Capture the cell that displays the provided text and extract its (x, y) central coordinate. 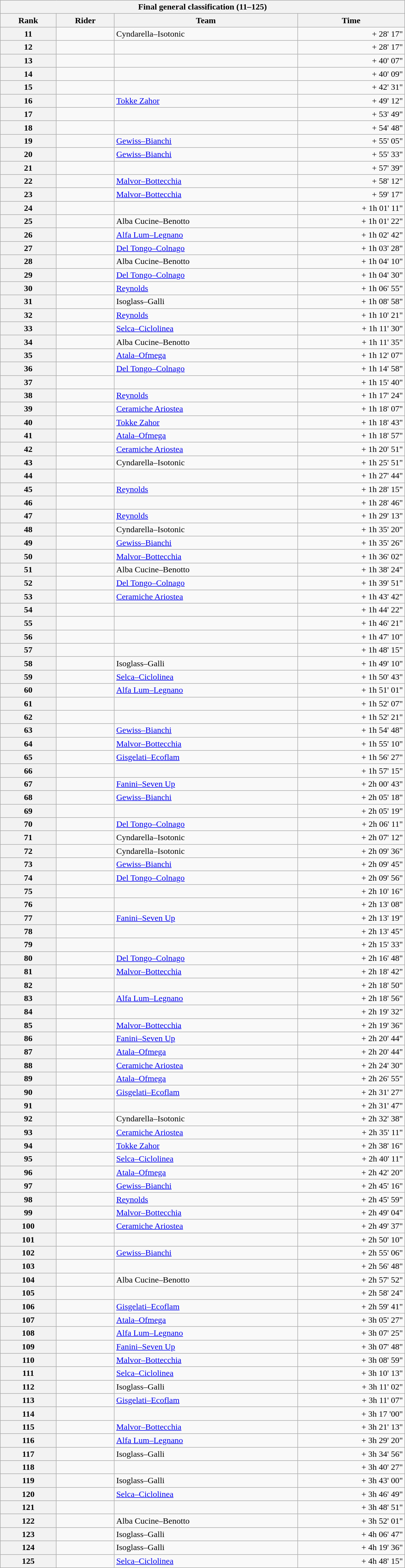
+ 2h 55' 06" (351, 1253)
Team (206, 20)
106 (28, 1306)
43 (28, 462)
+ 2h 00' 43" (351, 784)
46 (28, 503)
+ 1h 25' 51" (351, 462)
+ 2h 45' 59" (351, 1199)
40 (28, 422)
Final general classification (11–125) (202, 7)
+ 1h 52' 07" (351, 704)
122 (28, 1521)
45 (28, 489)
61 (28, 704)
121 (28, 1507)
125 (28, 1561)
+ 2h 05' 18" (351, 797)
+ 40' 07" (351, 61)
+ 1h 18' 57" (351, 436)
29 (28, 275)
+ 2h 19' 32" (351, 1012)
+ 59' 17" (351, 195)
49 (28, 543)
32 (28, 315)
+ 2h 19' 36" (351, 1025)
101 (28, 1239)
119 (28, 1481)
+ 3h 40' 27" (351, 1467)
+ 2h 18' 56" (351, 998)
83 (28, 998)
88 (28, 1065)
+ 1h 35' 26" (351, 543)
86 (28, 1039)
+ 1h 02' 42" (351, 235)
+ 4h 19' 36" (351, 1548)
+ 3h 46' 49" (351, 1494)
111 (28, 1373)
+ 57' 39" (351, 168)
+ 1h 18' 07" (351, 409)
84 (28, 1012)
87 (28, 1052)
+ 1h 20' 51" (351, 449)
92 (28, 1119)
70 (28, 824)
+ 2h 13' 08" (351, 905)
117 (28, 1454)
+ 1h 43' 42" (351, 597)
81 (28, 971)
124 (28, 1548)
+ 53' 49" (351, 114)
+ 1h 28' 15" (351, 489)
26 (28, 235)
13 (28, 61)
73 (28, 864)
108 (28, 1333)
16 (28, 101)
28 (28, 262)
107 (28, 1320)
+ 1h 47' 10" (351, 637)
+ 2h 32' 38" (351, 1119)
33 (28, 328)
105 (28, 1293)
+ 3h 10' 13" (351, 1373)
+ 1h 49' 10" (351, 663)
94 (28, 1146)
+ 1h 56' 27" (351, 757)
+ 1h 03' 28" (351, 248)
Rider (85, 20)
+ 3h 07' 48" (351, 1347)
64 (28, 744)
71 (28, 838)
+ 1h 15' 40" (351, 382)
110 (28, 1360)
22 (28, 181)
115 (28, 1427)
104 (28, 1280)
+ 1h 39' 51" (351, 583)
38 (28, 396)
76 (28, 905)
120 (28, 1494)
+ 2h 13' 19" (351, 918)
+ 1h 12' 07" (351, 355)
54 (28, 610)
+ 1h 51' 01" (351, 690)
+ 2h 09' 56" (351, 878)
+ 1h 10' 21" (351, 315)
62 (28, 717)
+ 2h 57' 52" (351, 1280)
+ 1h 38' 24" (351, 569)
80 (28, 958)
+ 2h 31' 47" (351, 1106)
85 (28, 1025)
+ 1h 54' 48" (351, 730)
+ 4h 48' 15" (351, 1561)
+ 1h 48' 15" (351, 650)
+ 42' 31" (351, 87)
44 (28, 476)
+ 3h 05' 27" (351, 1320)
11 (28, 34)
27 (28, 248)
+ 40' 09" (351, 74)
+ 2h 35' 11" (351, 1132)
41 (28, 436)
+ 3h 34' 56" (351, 1454)
+ 3h 21' 13" (351, 1427)
+ 1h 18' 43" (351, 422)
+ 3h 48' 51" (351, 1507)
+ 1h 08' 58" (351, 302)
+ 2h 06' 11" (351, 824)
+ 1h 11' 35" (351, 342)
+ 2h 59' 41" (351, 1306)
72 (28, 851)
+ 2h 50' 10" (351, 1239)
69 (28, 811)
+ 54' 48" (351, 127)
66 (28, 770)
116 (28, 1440)
+ 1h 52' 21" (351, 717)
+ 1h 36' 02" (351, 556)
36 (28, 369)
+ 2h 31' 27" (351, 1092)
67 (28, 784)
123 (28, 1534)
+ 2h 16' 48" (351, 958)
57 (28, 650)
+ 2h 09' 36" (351, 851)
+ 3h 11' 07" (351, 1400)
17 (28, 114)
Time (351, 20)
100 (28, 1226)
+ 2h 49' 37" (351, 1226)
50 (28, 556)
+ 2h 18' 50" (351, 985)
+ 2h 45' 16" (351, 1186)
+ 3h 08' 59" (351, 1360)
75 (28, 891)
37 (28, 382)
+ 1h 35' 20" (351, 529)
95 (28, 1159)
39 (28, 409)
77 (28, 918)
103 (28, 1266)
+ 3h 29' 20" (351, 1440)
15 (28, 87)
65 (28, 757)
+ 1h 29' 13" (351, 516)
+ 3h 11' 02" (351, 1387)
+ 3h 43' 00" (351, 1481)
+ 2h 09' 45" (351, 864)
113 (28, 1400)
25 (28, 221)
Rank (28, 20)
+ 2h 58' 24" (351, 1293)
21 (28, 168)
14 (28, 74)
+ 1h 44' 22" (351, 610)
112 (28, 1387)
+ 4h 06' 47" (351, 1534)
34 (28, 342)
42 (28, 449)
47 (28, 516)
+ 1h 50' 43" (351, 677)
+ 55' 05" (351, 141)
35 (28, 355)
+ 1h 27' 44" (351, 476)
+ 1h 14' 58" (351, 369)
+ 2h 38' 16" (351, 1146)
+ 2h 10' 16" (351, 891)
+ 2h 40' 11" (351, 1159)
51 (28, 569)
89 (28, 1079)
+ 1h 46' 21" (351, 623)
+ 2h 05' 19" (351, 811)
63 (28, 730)
30 (28, 288)
18 (28, 127)
+ 2h 15' 33" (351, 945)
+ 1h 28' 46" (351, 503)
68 (28, 797)
24 (28, 208)
+ 2h 18' 42" (351, 971)
+ 2h 13' 45" (351, 931)
74 (28, 878)
+ 3h 52' 01" (351, 1521)
52 (28, 583)
+ 1h 57' 15" (351, 770)
+ 58' 12" (351, 181)
118 (28, 1467)
93 (28, 1132)
59 (28, 677)
+ 55' 33" (351, 154)
96 (28, 1172)
98 (28, 1199)
+ 1h 17' 24" (351, 396)
109 (28, 1347)
+ 2h 24' 30" (351, 1065)
48 (28, 529)
+ 49' 12" (351, 101)
+ 1h 04' 10" (351, 262)
97 (28, 1186)
+ 1h 04' 30" (351, 275)
+ 1h 06' 55" (351, 288)
+ 2h 26' 55" (351, 1079)
+ 2h 42' 20" (351, 1172)
79 (28, 945)
91 (28, 1106)
+ 3h 17 '00" (351, 1413)
82 (28, 985)
+ 2h 07' 12" (351, 838)
+ 1h 55' 10" (351, 744)
60 (28, 690)
90 (28, 1092)
55 (28, 623)
99 (28, 1213)
+ 1h 11' 30" (351, 328)
78 (28, 931)
20 (28, 154)
102 (28, 1253)
12 (28, 47)
+ 2h 49' 04" (351, 1213)
+ 1h 01' 22" (351, 221)
19 (28, 141)
31 (28, 302)
+ 1h 01' 11" (351, 208)
56 (28, 637)
+ 2h 56' 48" (351, 1266)
+ 3h 07' 25" (351, 1333)
58 (28, 663)
53 (28, 597)
114 (28, 1413)
23 (28, 195)
